From the cell containing the given text, extract its center point as (x, y) coordinate. 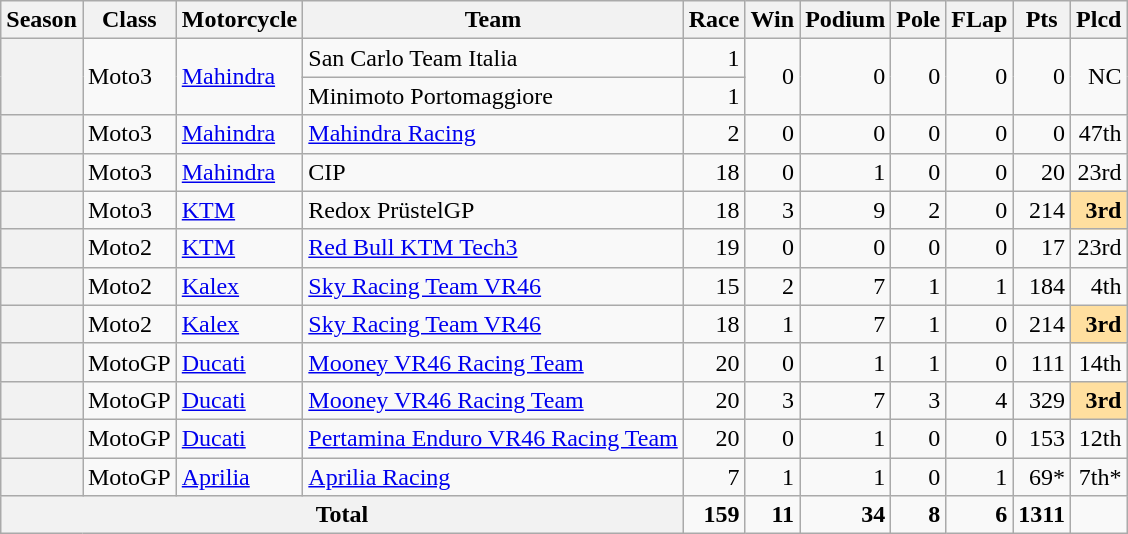
Class (129, 20)
111 (1042, 362)
Redox PrüstelGP (493, 210)
Pts (1042, 20)
34 (846, 515)
Red Bull KTM Tech3 (493, 248)
Plcd (1099, 20)
Total (342, 515)
7th* (1099, 477)
159 (714, 515)
Race (714, 20)
329 (1042, 400)
Mahindra Racing (493, 134)
19 (714, 248)
Win (772, 20)
CIP (493, 172)
17 (1042, 248)
NC (1099, 77)
Podium (846, 20)
69* (1042, 477)
Minimoto Portomaggiore (493, 96)
4 (980, 400)
Aprilia (240, 477)
Pole (918, 20)
9 (846, 210)
47th (1099, 134)
Season (42, 20)
Aprilia Racing (493, 477)
FLap (980, 20)
San Carlo Team Italia (493, 58)
Pertamina Enduro VR46 Racing Team (493, 438)
Team (493, 20)
153 (1042, 438)
11 (772, 515)
14th (1099, 362)
6 (980, 515)
8 (918, 515)
4th (1099, 286)
Motorcycle (240, 20)
184 (1042, 286)
1311 (1042, 515)
15 (714, 286)
12th (1099, 438)
